Determine the (X, Y) coordinate at the center of the cell enclosing the given text.  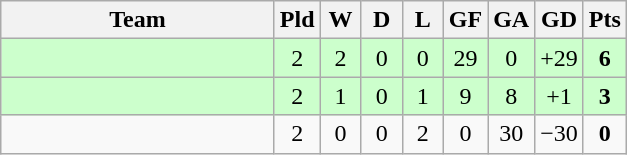
3 (604, 96)
GD (560, 20)
29 (465, 58)
8 (512, 96)
6 (604, 58)
L (422, 20)
D (382, 20)
9 (465, 96)
GA (512, 20)
30 (512, 134)
−30 (560, 134)
Pld (297, 20)
Team (138, 20)
+1 (560, 96)
GF (465, 20)
+29 (560, 58)
Pts (604, 20)
W (340, 20)
